Return the (x, y) coordinate for the center point of the cell that contains the specified text.  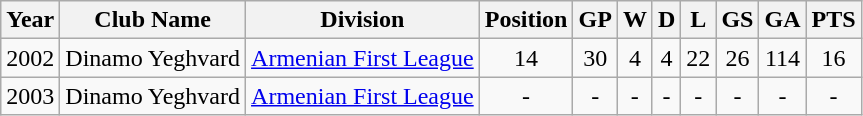
L (698, 20)
26 (738, 58)
W (634, 20)
GA (782, 20)
Club Name (153, 20)
PTS (834, 20)
30 (595, 58)
2003 (30, 96)
14 (526, 58)
16 (834, 58)
GS (738, 20)
Position (526, 20)
D (666, 20)
22 (698, 58)
GP (595, 20)
114 (782, 58)
2002 (30, 58)
Division (363, 20)
Year (30, 20)
